Extract the [x, y] coordinate from the center of the cell holding the provided text.  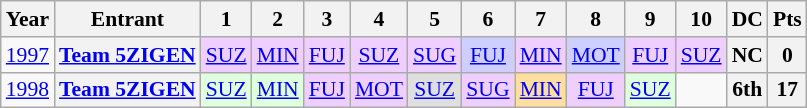
0 [788, 55]
7 [541, 19]
9 [650, 19]
2 [278, 19]
6th [748, 90]
10 [702, 19]
5 [434, 19]
1997 [28, 55]
1 [226, 19]
4 [379, 19]
8 [596, 19]
Year [28, 19]
Entrant [128, 19]
1998 [28, 90]
17 [788, 90]
6 [488, 19]
DC [748, 19]
Pts [788, 19]
3 [327, 19]
NC [748, 55]
